Capture the cell that displays the provided text and extract its (x, y) central coordinate. 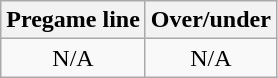
Over/under (210, 20)
Pregame line (74, 20)
